Extract the [X, Y] coordinate from the center of the cell holding the provided text.  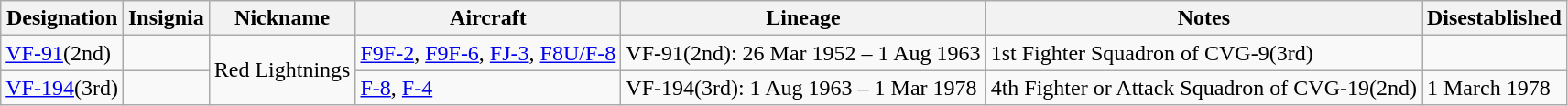
VF-91(2nd): 26 Mar 1952 – 1 Aug 1963 [803, 53]
Aircraft [488, 18]
VF-91(2nd) [62, 53]
4th Fighter or Attack Squadron of CVG-19(2nd) [1203, 88]
Lineage [803, 18]
Notes [1203, 18]
F9F-2, F9F-6, FJ-3, F8U/F-8 [488, 53]
Designation [62, 18]
1 March 1978 [1494, 88]
Insignia [166, 18]
F-8, F-4 [488, 88]
Nickname [282, 18]
VF-194(3rd) [62, 88]
1st Fighter Squadron of CVG-9(3rd) [1203, 53]
VF-194(3rd): 1 Aug 1963 – 1 Mar 1978 [803, 88]
Disestablished [1494, 18]
Red Lightnings [282, 70]
